Return [X, Y] of the center of cell containing provided text 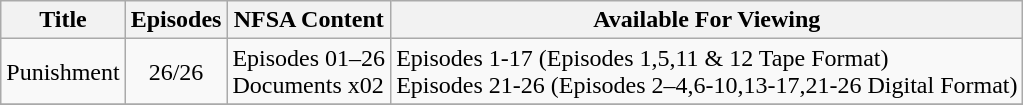
Available For Viewing [707, 20]
26/26 [176, 72]
Episodes 1-17 (Episodes 1,5,11 & 12 Tape Format)Episodes 21-26 (Episodes 2–4,6-10,13-17,21-26 Digital Format) [707, 72]
Punishment [63, 72]
Episodes [176, 20]
Title [63, 20]
NFSA Content [309, 20]
Episodes 01–26Documents x02 [309, 72]
